Pinpoint the cell where the given text exists, returning its [X, Y] midpoint coordinate. 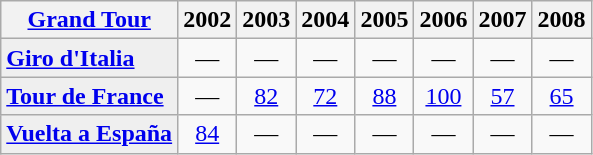
2006 [444, 20]
2005 [384, 20]
Vuelta a España [90, 134]
Tour de France [90, 96]
82 [266, 96]
84 [208, 134]
57 [502, 96]
2003 [266, 20]
Giro d'Italia [90, 58]
2002 [208, 20]
100 [444, 96]
2008 [562, 20]
Grand Tour [90, 20]
2004 [326, 20]
88 [384, 96]
65 [562, 96]
2007 [502, 20]
72 [326, 96]
